Identify which cell holds the provided text, then report its (x, y) central coordinate. 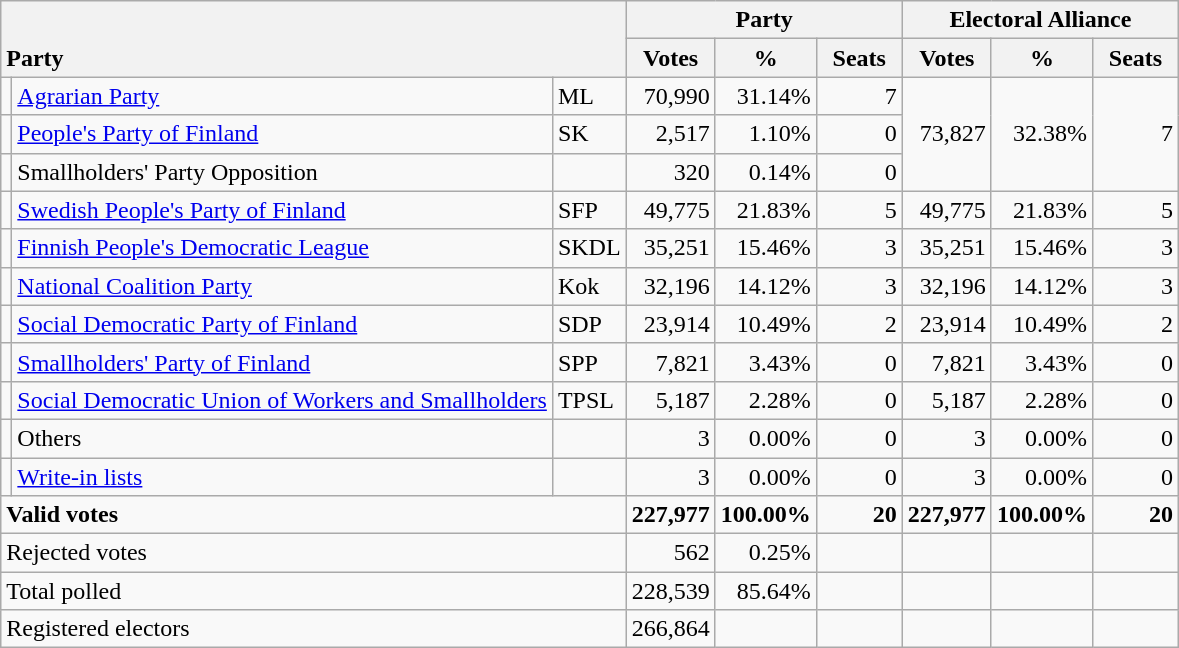
266,864 (670, 629)
People's Party of Finland (282, 134)
Social Democratic Union of Workers and Smallholders (282, 400)
Social Democratic Party of Finland (282, 324)
Others (282, 438)
SK (589, 134)
SKDL (589, 248)
70,990 (670, 96)
SDP (589, 324)
228,539 (670, 591)
ML (589, 96)
Total polled (314, 591)
0.25% (766, 553)
73,827 (946, 134)
Kok (589, 286)
320 (670, 172)
National Coalition Party (282, 286)
Smallholders' Party of Finland (282, 362)
Swedish People's Party of Finland (282, 210)
Rejected votes (314, 553)
Write-in lists (282, 477)
Smallholders' Party Opposition (282, 172)
Finnish People's Democratic League (282, 248)
31.14% (766, 96)
85.64% (766, 591)
32.38% (1042, 134)
562 (670, 553)
Agrarian Party (282, 96)
2,517 (670, 134)
TPSL (589, 400)
Electoral Alliance (1040, 20)
SPP (589, 362)
Valid votes (314, 515)
Registered electors (314, 629)
1.10% (766, 134)
0.14% (766, 172)
SFP (589, 210)
